Search for the cell housing the specified text and yield its (X, Y) center coordinate. 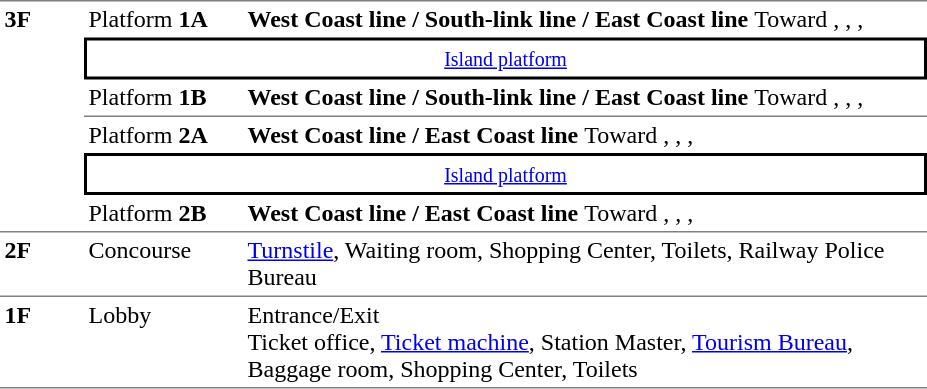
Platform 2B (164, 214)
Platform 1A (164, 19)
Concourse (164, 264)
Platform 1B (164, 99)
Lobby (164, 343)
Turnstile, Waiting room, Shopping Center, Toilets, Railway Police Bureau (585, 264)
2F (42, 264)
Platform 2A (164, 135)
1F (42, 343)
3F (42, 58)
Entrance/Exit Ticket office, Ticket machine, Station Master, Tourism Bureau, Baggage room, Shopping Center, Toilets (585, 343)
